Output the [x, y] coordinate of the center of the cell containing the given text.  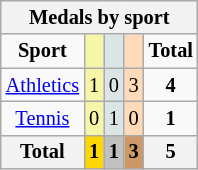
Sport [42, 51]
Tennis [42, 118]
4 [171, 85]
Athletics [42, 85]
Medals by sport [100, 17]
5 [171, 152]
